From the cell containing the given text, extract its center point as (x, y) coordinate. 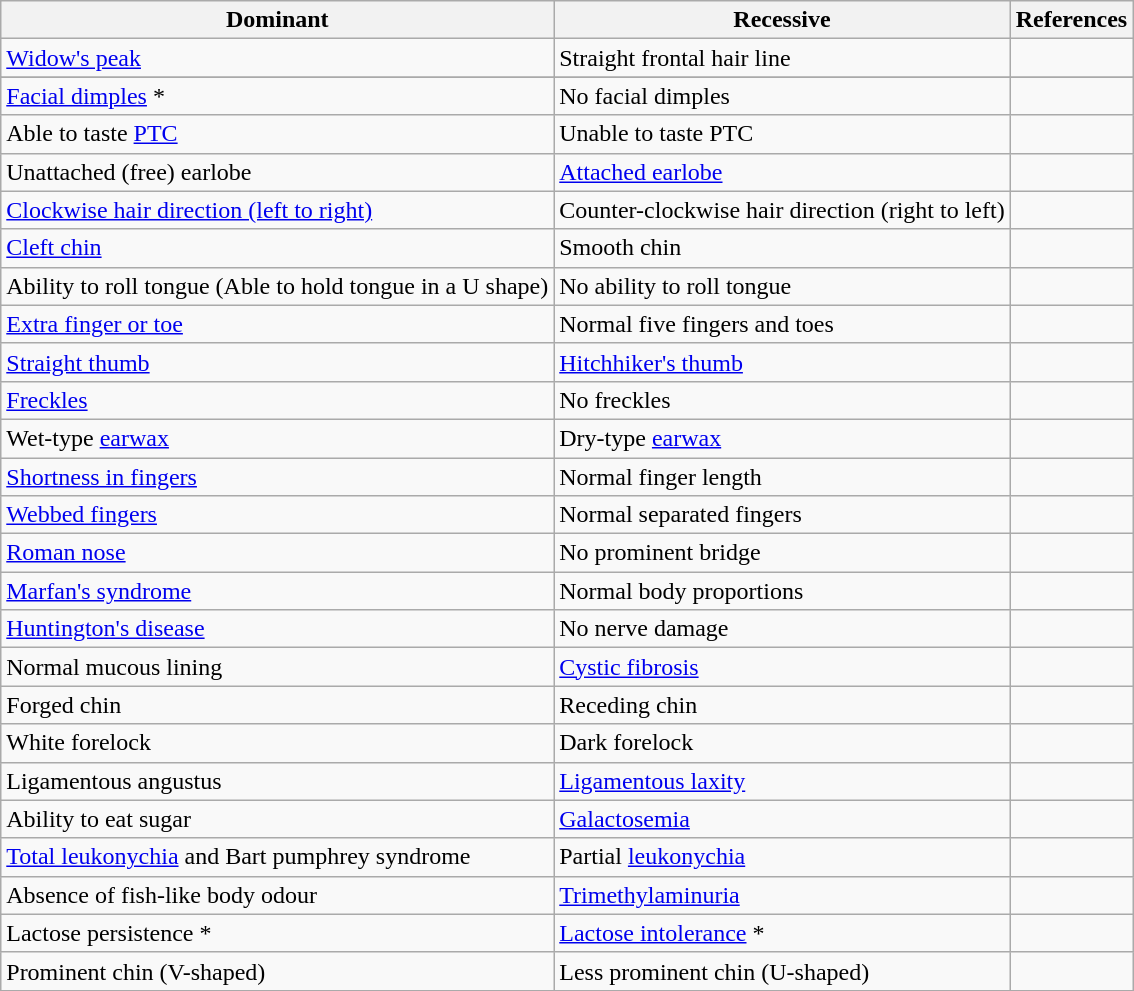
Clockwise hair direction (left to right) (278, 210)
White forelock (278, 743)
Ability to roll tongue (Able to hold tongue in a U shape) (278, 286)
Galactosemia (782, 819)
Freckles (278, 400)
Normal finger length (782, 477)
No prominent bridge (782, 553)
Extra finger or toe (278, 324)
Ability to eat sugar (278, 819)
References (1072, 20)
Hitchhiker's thumb (782, 362)
Attached earlobe (782, 172)
Normal body proportions (782, 591)
Receding chin (782, 705)
Lactose persistence * (278, 933)
Webbed fingers (278, 515)
Dark forelock (782, 743)
Partial leukonychia (782, 857)
Unable to taste PTC (782, 134)
Unattached (free) earlobe (278, 172)
Dry-type earwax (782, 438)
Cystic fibrosis (782, 667)
Smooth chin (782, 248)
Counter-clockwise hair direction (right to left) (782, 210)
Ligamentous angustus (278, 781)
Forged chin (278, 705)
Straight frontal hair line (782, 58)
Shortness in fingers (278, 477)
Wet-type earwax (278, 438)
Normal mucous lining (278, 667)
No facial dimples (782, 96)
Able to taste PTC (278, 134)
Lactose intolerance * (782, 933)
Trimethylaminuria (782, 895)
Roman nose (278, 553)
Facial dimples * (278, 96)
No ability to roll tongue (782, 286)
Cleft chin (278, 248)
Ligamentous laxity (782, 781)
Dominant (278, 20)
No nerve damage (782, 629)
Absence of fish-like body odour (278, 895)
Recessive (782, 20)
Total leukonychia and Bart pumphrey syndrome (278, 857)
Normal separated fingers (782, 515)
Huntington's disease (278, 629)
Marfan's syndrome (278, 591)
Straight thumb (278, 362)
Normal five fingers and toes (782, 324)
Prominent chin (V-shaped) (278, 971)
Widow's peak (278, 58)
Less prominent chin (U-shaped) (782, 971)
No freckles (782, 400)
